Search for the cell housing the specified text and yield its (X, Y) center coordinate. 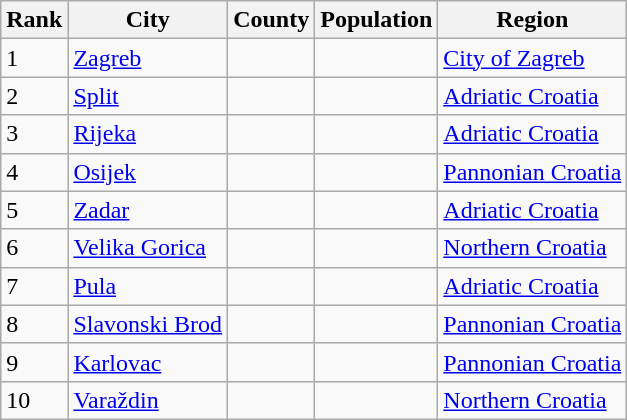
City (148, 20)
Zagreb (148, 58)
6 (34, 248)
2 (34, 96)
7 (34, 286)
Velika Gorica (148, 248)
Rank (34, 20)
5 (34, 210)
Varaždin (148, 400)
Zadar (148, 210)
Karlovac (148, 362)
Slavonski Brod (148, 324)
Region (532, 20)
Split (148, 96)
City of Zagreb (532, 58)
Osijek (148, 172)
Population (376, 20)
3 (34, 134)
1 (34, 58)
Pula (148, 286)
Rijeka (148, 134)
8 (34, 324)
County (272, 20)
9 (34, 362)
10 (34, 400)
4 (34, 172)
